Search for the cell housing the specified text and yield its (X, Y) center coordinate. 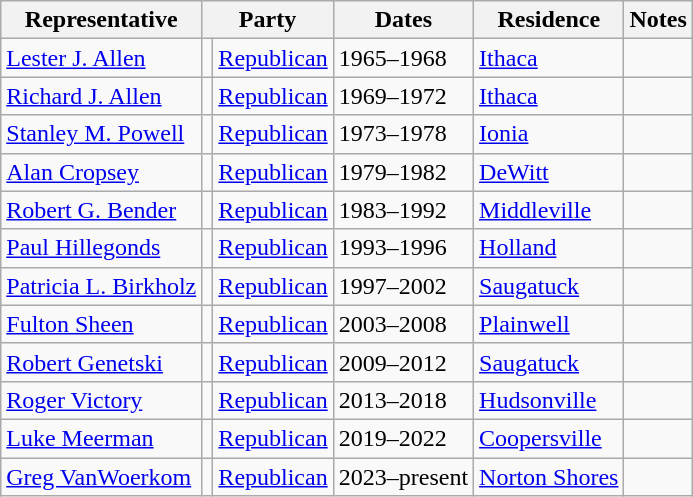
Coopersville (549, 438)
Fulton Sheen (102, 324)
Plainwell (549, 324)
Middleville (549, 210)
1993–1996 (403, 248)
1979–1982 (403, 172)
Roger Victory (102, 400)
Robert Genetski (102, 362)
1969–1972 (403, 96)
Robert G. Bender (102, 210)
Dates (403, 20)
Lester J. Allen (102, 58)
2019–2022 (403, 438)
Ionia (549, 134)
Party (268, 20)
1983–1992 (403, 210)
Luke Meerman (102, 438)
Alan Cropsey (102, 172)
DeWitt (549, 172)
Stanley M. Powell (102, 134)
1973–1978 (403, 134)
1997–2002 (403, 286)
Patricia L. Birkholz (102, 286)
2009–2012 (403, 362)
Hudsonville (549, 400)
Norton Shores (549, 477)
Greg VanWoerkom (102, 477)
Richard J. Allen (102, 96)
Representative (102, 20)
2013–2018 (403, 400)
2023–present (403, 477)
Paul Hillegonds (102, 248)
Residence (549, 20)
2003–2008 (403, 324)
Holland (549, 248)
Notes (658, 20)
1965–1968 (403, 58)
